Detect which cell encompasses the target text, then output its [X, Y] center coordinate. 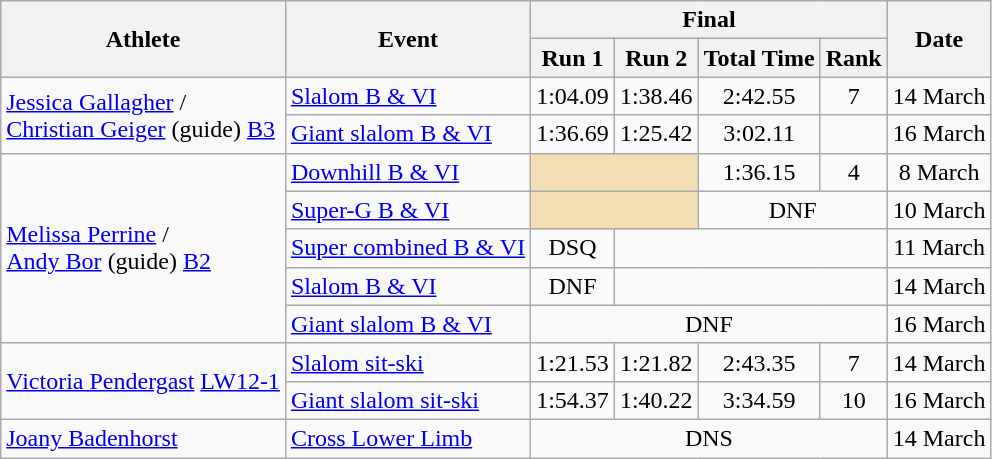
Slalom sit-ski [408, 362]
Melissa Perrine / Andy Bor (guide) B2 [144, 248]
4 [854, 172]
1:21.53 [573, 362]
1:36.15 [759, 172]
Total Time [759, 58]
3:02.11 [759, 134]
Jessica Gallagher / Christian Geiger (guide) B3 [144, 115]
10 March [939, 210]
11 March [939, 248]
DSQ [573, 248]
Final [710, 20]
Super-G B & VI [408, 210]
Rank [854, 58]
1:25.42 [656, 134]
2:42.55 [759, 96]
Joany Badenhorst [144, 438]
Cross Lower Limb [408, 438]
Giant slalom sit-ski [408, 400]
Super combined B & VI [408, 248]
10 [854, 400]
Run 2 [656, 58]
Event [408, 39]
3:34.59 [759, 400]
DNS [710, 438]
Victoria Pendergast LW12-1 [144, 381]
Date [939, 39]
1:38.46 [656, 96]
1:40.22 [656, 400]
1:04.09 [573, 96]
8 March [939, 172]
Downhill B & VI [408, 172]
1:36.69 [573, 134]
2:43.35 [759, 362]
1:21.82 [656, 362]
Run 1 [573, 58]
Athlete [144, 39]
1:54.37 [573, 400]
